Return the (X, Y) coordinate for the center point of the cell that contains the specified text.  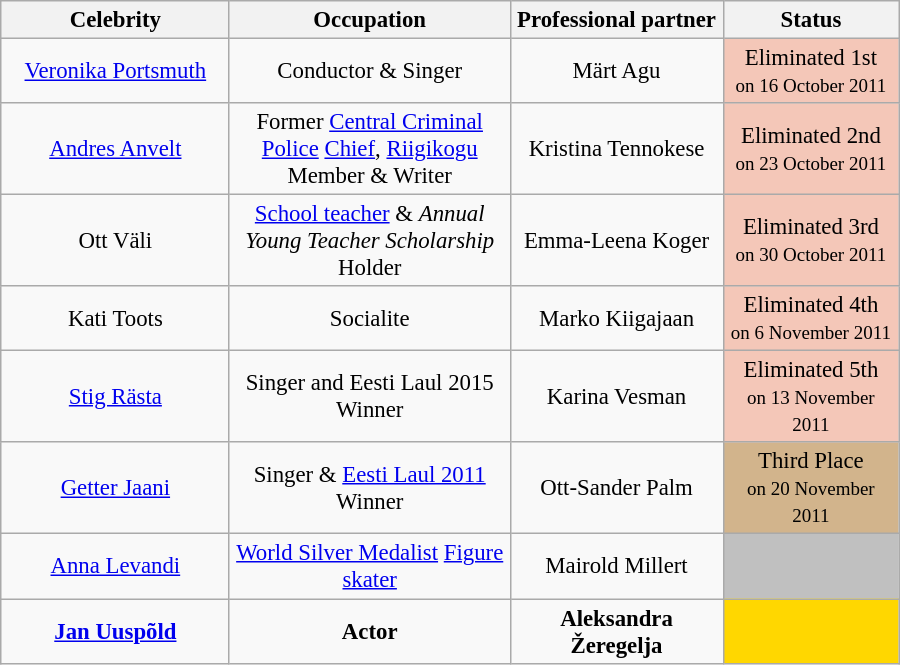
Former Central Criminal Police Chief, Riigikogu Member & Writer (370, 149)
Eliminated 4thon 6 November 2011 (811, 318)
Märt Agu (616, 70)
Kati Toots (115, 318)
Socialite (370, 318)
Emma-Leena Koger (616, 241)
World Silver Medalist Figure skater (370, 566)
Eliminated 2ndon 23 October 2011 (811, 149)
Third Placeon 20 November 2011 (811, 488)
Conductor & Singer (370, 70)
Andres Anvelt (115, 149)
Stig Rästa (115, 397)
Veronika Portsmuth (115, 70)
Occupation (370, 20)
Actor (370, 630)
Mairold Millert (616, 566)
Celebrity (115, 20)
Ott-Sander Palm (616, 488)
School teacher & Annual Young Teacher Scholarship Holder (370, 241)
Marko Kiigajaan (616, 318)
Karina Vesman (616, 397)
Eliminated 3rdon 30 October 2011 (811, 241)
Aleksandra Žeregelja (616, 630)
Status (811, 20)
Singer and Eesti Laul 2015 Winner (370, 397)
Kristina Tennokese (616, 149)
Ott Väli (115, 241)
Getter Jaani (115, 488)
Singer & Eesti Laul 2011 Winner (370, 488)
Eliminated 5thon 13 November 2011 (811, 397)
Eliminated 1ston 16 October 2011 (811, 70)
Jan Uuspõld (115, 630)
Anna Levandi (115, 566)
Professional partner (616, 20)
